Return the [x, y] coordinate for the center point of the cell that contains the specified text.  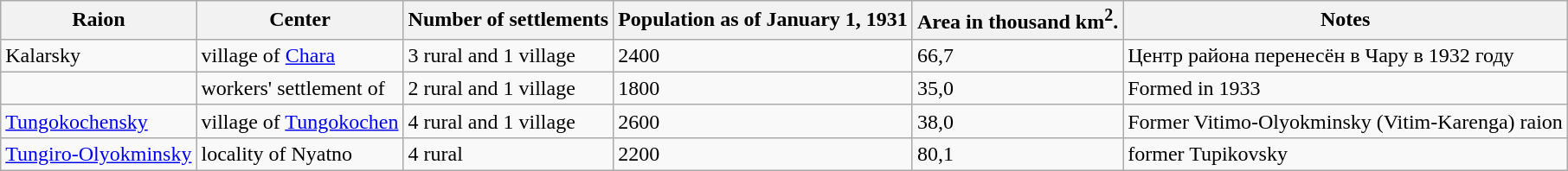
4 rural and 1 village [509, 121]
Area in thousand km2. [1018, 21]
former Tupikovsky [1346, 154]
4 rural [509, 154]
3 rural and 1 village [509, 55]
Raion [99, 21]
Tungokochensky [99, 121]
2600 [763, 121]
Former Vitimo-Olyokminsky (Vitim-Karenga) raion [1346, 121]
2400 [763, 55]
2200 [763, 154]
Tungiro-Olyokminsky [99, 154]
village of Tungokochen [299, 121]
locality of Nyatno [299, 154]
80,1 [1018, 154]
workers' settlement of [299, 88]
Kalarsky [99, 55]
38,0 [1018, 121]
village of Chara [299, 55]
Center [299, 21]
35,0 [1018, 88]
2 rural and 1 village [509, 88]
Центр района перенесён в Чару в 1932 году [1346, 55]
Formed in 1933 [1346, 88]
Number of settlements [509, 21]
Notes [1346, 21]
Population as of January 1, 1931 [763, 21]
1800 [763, 88]
66,7 [1018, 55]
